Capture the cell that displays the provided text and extract its [X, Y] central coordinate. 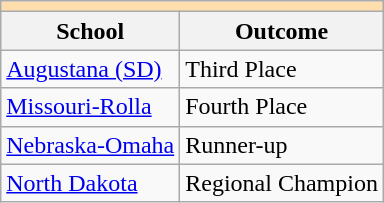
Missouri-Rolla [90, 107]
Third Place [282, 69]
School [90, 31]
North Dakota [90, 183]
Runner-up [282, 145]
Augustana (SD) [90, 69]
Regional Champion [282, 183]
Fourth Place [282, 107]
Nebraska-Omaha [90, 145]
Outcome [282, 31]
